Return the [x, y] coordinate for the center point of the cell that contains the specified text.  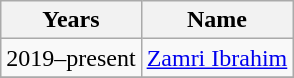
2019–present [71, 58]
Name [217, 20]
Zamri Ibrahim [217, 58]
Years [71, 20]
